Capture the cell that displays the provided text and extract its (x, y) central coordinate. 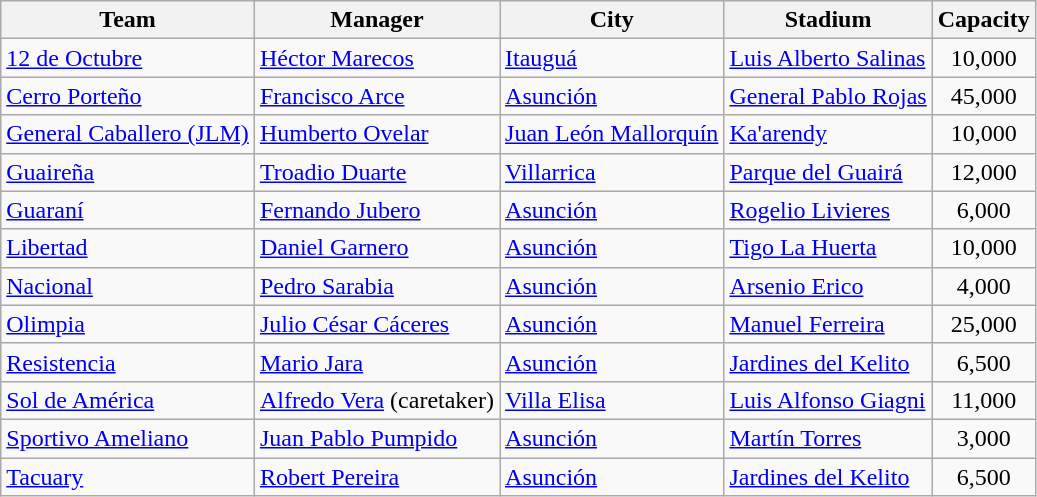
Martín Torres (828, 438)
Troadio Duarte (376, 172)
Manager (376, 20)
General Pablo Rojas (828, 96)
Ka'arendy (828, 134)
12,000 (984, 172)
Julio César Cáceres (376, 324)
Rogelio Livieres (828, 210)
Alfredo Vera (caretaker) (376, 400)
Tigo La Huerta (828, 248)
Sol de América (128, 400)
Luis Alfonso Giagni (828, 400)
Tacuary (128, 477)
Resistencia (128, 362)
Luis Alberto Salinas (828, 58)
Stadium (828, 20)
25,000 (984, 324)
City (612, 20)
6,000 (984, 210)
Villarrica (612, 172)
Juan Pablo Pumpido (376, 438)
Cerro Porteño (128, 96)
Fernando Jubero (376, 210)
45,000 (984, 96)
Villa Elisa (612, 400)
Héctor Marecos (376, 58)
Parque del Guairá (828, 172)
Team (128, 20)
Nacional (128, 286)
Mario Jara (376, 362)
Juan León Mallorquín (612, 134)
Sportivo Ameliano (128, 438)
Francisco Arce (376, 96)
12 de Octubre (128, 58)
Capacity (984, 20)
Guaraní (128, 210)
Itauguá (612, 58)
Humberto Ovelar (376, 134)
Libertad (128, 248)
Manuel Ferreira (828, 324)
Robert Pereira (376, 477)
11,000 (984, 400)
3,000 (984, 438)
Guaireña (128, 172)
4,000 (984, 286)
Olimpia (128, 324)
General Caballero (JLM) (128, 134)
Arsenio Erico (828, 286)
Pedro Sarabia (376, 286)
Daniel Garnero (376, 248)
